Find where the given text appears and provide that cell's center as (x, y) coordinate. 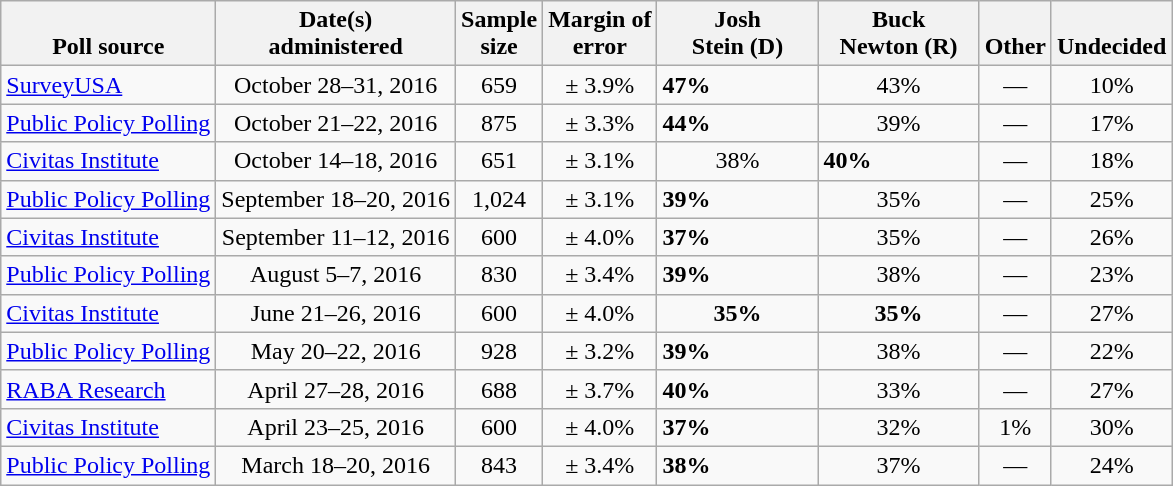
June 21–26, 2016 (336, 313)
26% (1111, 237)
RABA Research (108, 389)
± 3.7% (600, 389)
October 28–31, 2016 (336, 85)
18% (1111, 161)
JoshStein (D) (738, 34)
Other (1015, 34)
September 11–12, 2016 (336, 237)
Samplesize (500, 34)
44% (738, 123)
Poll source (108, 34)
24% (1111, 465)
± 3.3% (600, 123)
43% (898, 85)
1,024 (500, 199)
Undecided (1111, 34)
April 23–25, 2016 (336, 427)
Date(s)administered (336, 34)
April 27–28, 2016 (336, 389)
Margin oferror (600, 34)
47% (738, 85)
SurveyUSA (108, 85)
± 3.9% (600, 85)
875 (500, 123)
10% (1111, 85)
BuckNewton (R) (898, 34)
30% (1111, 427)
May 20–22, 2016 (336, 351)
25% (1111, 199)
September 18–20, 2016 (336, 199)
928 (500, 351)
October 14–18, 2016 (336, 161)
August 5–7, 2016 (336, 275)
17% (1111, 123)
22% (1111, 351)
23% (1111, 275)
October 21–22, 2016 (336, 123)
33% (898, 389)
March 18–20, 2016 (336, 465)
± 3.2% (600, 351)
830 (500, 275)
843 (500, 465)
651 (500, 161)
659 (500, 85)
1% (1015, 427)
32% (898, 427)
688 (500, 389)
